Output the (X, Y) coordinate of the center of the cell containing the given text.  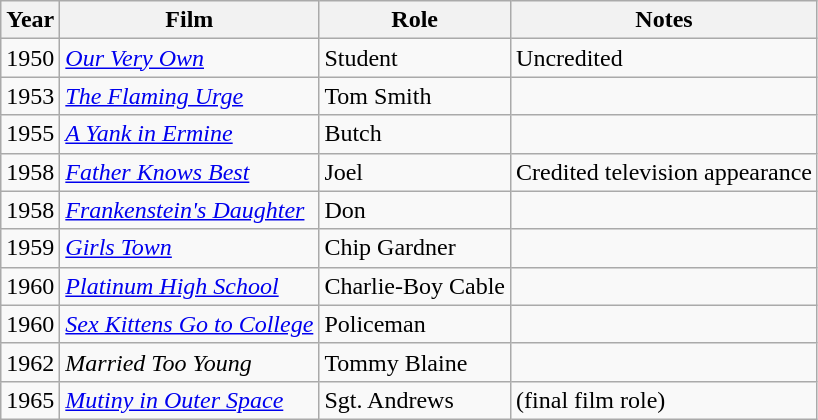
Joel (415, 172)
1965 (30, 400)
Film (190, 20)
Our Very Own (190, 58)
Don (415, 210)
Father Knows Best (190, 172)
Notes (664, 20)
Frankenstein's Daughter (190, 210)
Sgt. Andrews (415, 400)
1953 (30, 96)
Butch (415, 134)
1950 (30, 58)
Policeman (415, 324)
Tom Smith (415, 96)
Chip Gardner (415, 248)
1959 (30, 248)
1962 (30, 362)
Uncredited (664, 58)
Married Too Young (190, 362)
Platinum High School (190, 286)
Student (415, 58)
1955 (30, 134)
Charlie-Boy Cable (415, 286)
A Yank in Ermine (190, 134)
Sex Kittens Go to College (190, 324)
Role (415, 20)
Year (30, 20)
Mutiny in Outer Space (190, 400)
(final film role) (664, 400)
Tommy Blaine (415, 362)
The Flaming Urge (190, 96)
Girls Town (190, 248)
Credited television appearance (664, 172)
